Return (x, y) of the center of cell containing provided text 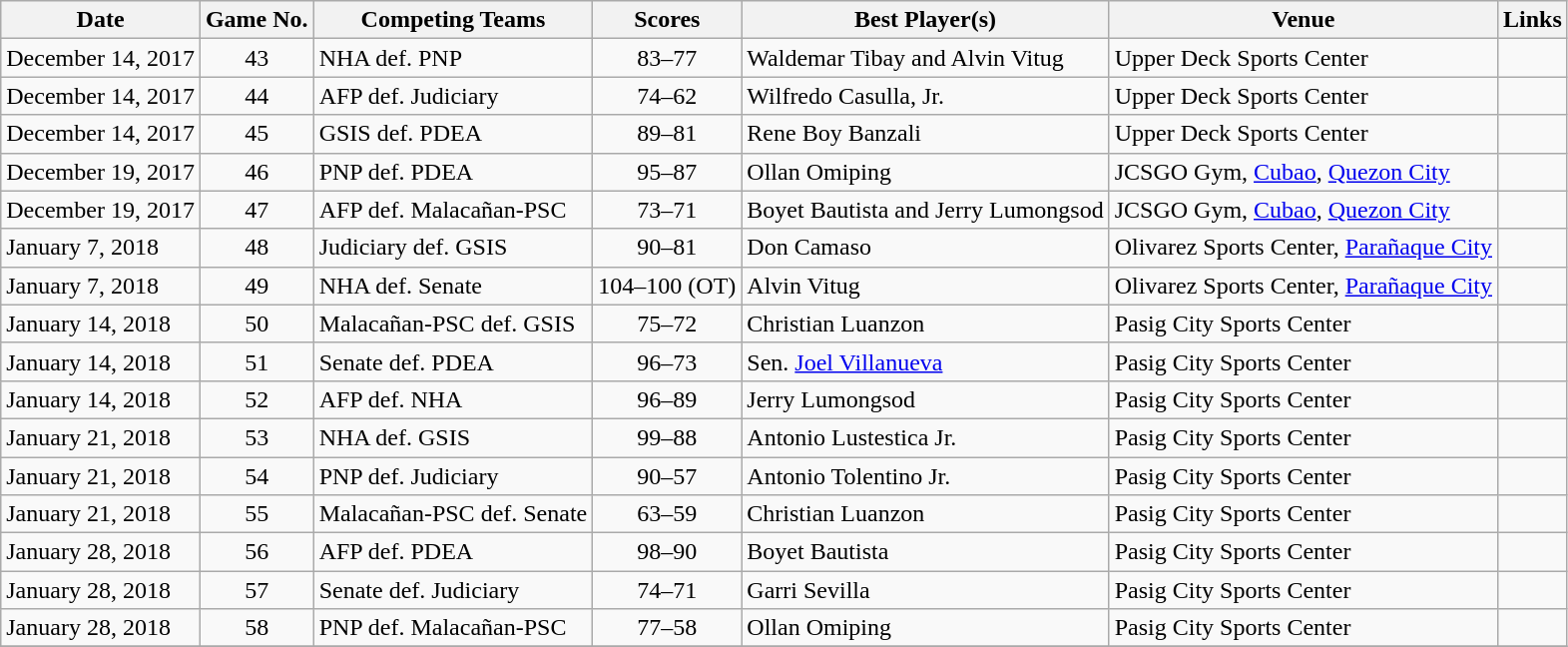
74–62 (667, 96)
Boyet Bautista (925, 552)
56 (257, 552)
73–71 (667, 210)
Competing Teams (453, 20)
53 (257, 437)
77–58 (667, 628)
Antonio Tolentino Jr. (925, 476)
Date (101, 20)
95–87 (667, 172)
PNP def. Malacañan-PSC (453, 628)
Alvin Vitug (925, 286)
Sen. Joel Villanueva (925, 361)
49 (257, 286)
Best Player(s) (925, 20)
AFP def. PDEA (453, 552)
Venue (1304, 20)
NHA def. Senate (453, 286)
AFP def. NHA (453, 399)
Malacañan-PSC def. Senate (453, 514)
Jerry Lumongsod (925, 399)
45 (257, 134)
AFP def. Malacañan-PSC (453, 210)
Waldemar Tibay and Alvin Vitug (925, 58)
48 (257, 248)
54 (257, 476)
58 (257, 628)
Wilfredo Casulla, Jr. (925, 96)
PNP def. Judiciary (453, 476)
Scores (667, 20)
AFP def. Judiciary (453, 96)
98–90 (667, 552)
44 (257, 96)
Judiciary def. GSIS (453, 248)
PNP def. PDEA (453, 172)
55 (257, 514)
Antonio Lustestica Jr. (925, 437)
Garri Sevilla (925, 590)
96–89 (667, 399)
Links (1533, 20)
NHA def. GSIS (453, 437)
50 (257, 323)
75–72 (667, 323)
90–57 (667, 476)
99–88 (667, 437)
83–77 (667, 58)
74–71 (667, 590)
52 (257, 399)
63–59 (667, 514)
Rene Boy Banzali (925, 134)
43 (257, 58)
96–73 (667, 361)
47 (257, 210)
NHA def. PNP (453, 58)
GSIS def. PDEA (453, 134)
89–81 (667, 134)
Senate def. Judiciary (453, 590)
Boyet Bautista and Jerry Lumongsod (925, 210)
46 (257, 172)
Don Camaso (925, 248)
Malacañan-PSC def. GSIS (453, 323)
51 (257, 361)
104–100 (OT) (667, 286)
Game No. (257, 20)
90–81 (667, 248)
57 (257, 590)
Senate def. PDEA (453, 361)
